Output the (x, y) coordinate of the center of the cell containing the given text.  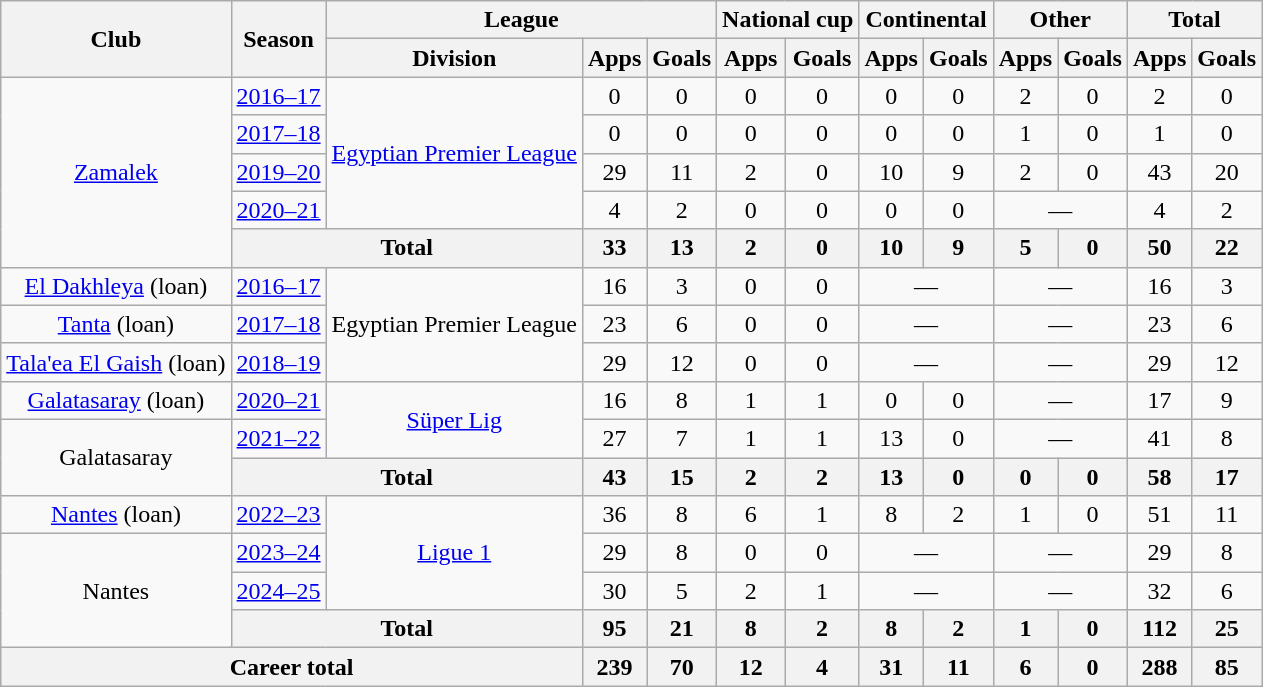
Nantes (loan) (116, 515)
85 (1227, 667)
Other (1060, 20)
El Dakhleya (loan) (116, 286)
2021–22 (278, 438)
2024–25 (278, 591)
Continental (926, 20)
Tanta (loan) (116, 324)
Galatasaray (loan) (116, 400)
41 (1159, 438)
31 (891, 667)
30 (614, 591)
Zamalek (116, 172)
20 (1227, 172)
22 (1227, 248)
70 (682, 667)
Nantes (116, 591)
Tala'ea El Gaish (loan) (116, 362)
112 (1159, 629)
Club (116, 39)
51 (1159, 515)
239 (614, 667)
27 (614, 438)
25 (1227, 629)
2018–19 (278, 362)
Division (454, 58)
33 (614, 248)
7 (682, 438)
32 (1159, 591)
Career total (292, 667)
2022–23 (278, 515)
288 (1159, 667)
Galatasaray (116, 457)
21 (682, 629)
League (521, 20)
National cup (788, 20)
Süper Lig (454, 419)
36 (614, 515)
Ligue 1 (454, 553)
2023–24 (278, 553)
95 (614, 629)
Season (278, 39)
50 (1159, 248)
2019–20 (278, 172)
58 (1159, 477)
15 (682, 477)
